Provide the (X, Y) coordinate of the cell's center where the given text is located.  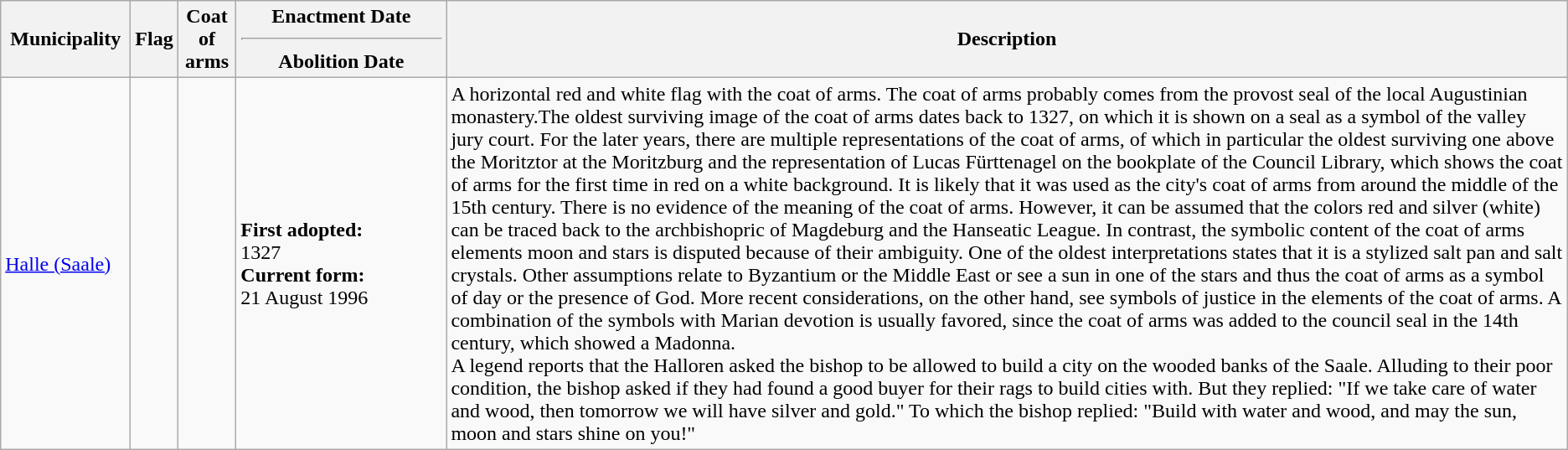
Coat of arms (207, 39)
Description (1007, 39)
Municipality (65, 39)
First adopted:1327Current form: 21 August 1996 (342, 263)
Halle (Saale) (65, 263)
Flag (154, 39)
Enactment DateAbolition Date (342, 39)
